Provide the [x, y] coordinate of the cell's center where the given text is located.  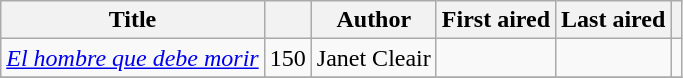
Last aired [614, 20]
El hombre que debe morir [132, 58]
Author [374, 20]
Title [132, 20]
Janet Cleair [374, 58]
First aired [496, 20]
150 [288, 58]
